Capture the cell that displays the provided text and extract its [X, Y] central coordinate. 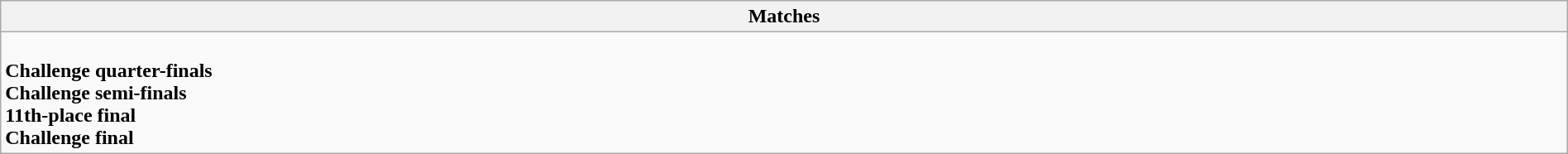
Matches [784, 17]
Challenge quarter-finals Challenge semi-finals 11th-place final Challenge final [784, 93]
